Scan for the cell matching the given text and deliver its (x, y) coordinate at center. 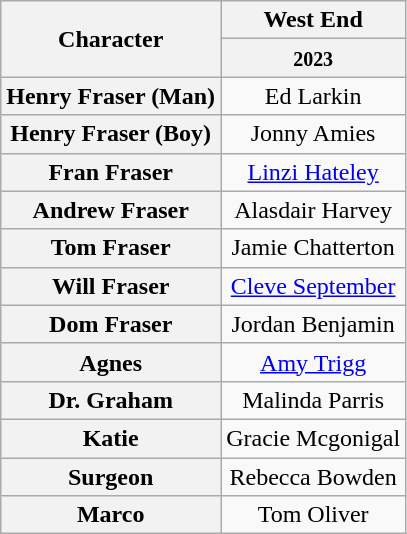
Cleve September (314, 286)
Jordan Benjamin (314, 324)
Character (111, 39)
Rebecca Bowden (314, 477)
Gracie Mcgonigal (314, 438)
Marco (111, 515)
Tom Fraser (111, 248)
Katie (111, 438)
Dom Fraser (111, 324)
Jamie Chatterton (314, 248)
Alasdair Harvey (314, 210)
Linzi Hateley (314, 172)
Amy Trigg (314, 362)
Andrew Fraser (111, 210)
West End (314, 20)
Malinda Parris (314, 400)
2023 (314, 58)
Tom Oliver (314, 515)
Agnes (111, 362)
Dr. Graham (111, 400)
Henry Fraser (Boy) (111, 134)
Ed Larkin (314, 96)
Will Fraser (111, 286)
Jonny Amies (314, 134)
Fran Fraser (111, 172)
Surgeon (111, 477)
Henry Fraser (Man) (111, 96)
